Find where the given text appears and provide that cell's center as [X, Y] coordinate. 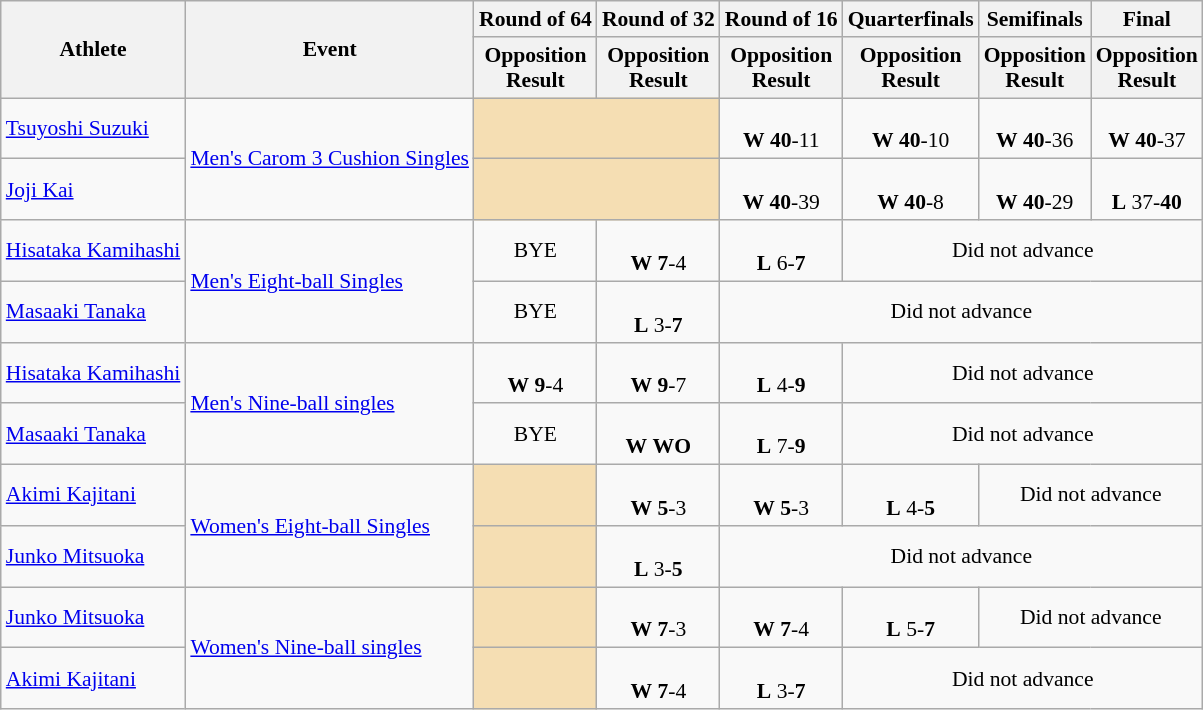
W 40-10 [911, 128]
Women's Eight-ball Singles [330, 526]
Quarterfinals [911, 19]
W 40-36 [1035, 128]
W WO [658, 434]
L 5-7 [911, 618]
Tsuyoshi Suzuki [94, 128]
L 37-40 [1147, 190]
Athlete [94, 50]
L 3-5 [658, 556]
W 40-37 [1147, 128]
Final [1147, 19]
Men's Carom 3 Cushion Singles [330, 159]
L 4-5 [911, 496]
Round of 64 [536, 19]
Round of 16 [782, 19]
W 40-8 [911, 190]
W 40-29 [1035, 190]
Round of 32 [658, 19]
L 7-9 [782, 434]
L 6-7 [782, 250]
L 4-9 [782, 372]
Men's Nine-ball singles [330, 403]
W 9-7 [658, 372]
W 40-39 [782, 190]
Joji Kai [94, 190]
W 9-4 [536, 372]
W 7-3 [658, 618]
Event [330, 50]
Men's Eight-ball Singles [330, 281]
Women's Nine-ball singles [330, 648]
Semifinals [1035, 19]
W 40-11 [782, 128]
